Search for the cell housing the specified text and yield its (X, Y) center coordinate. 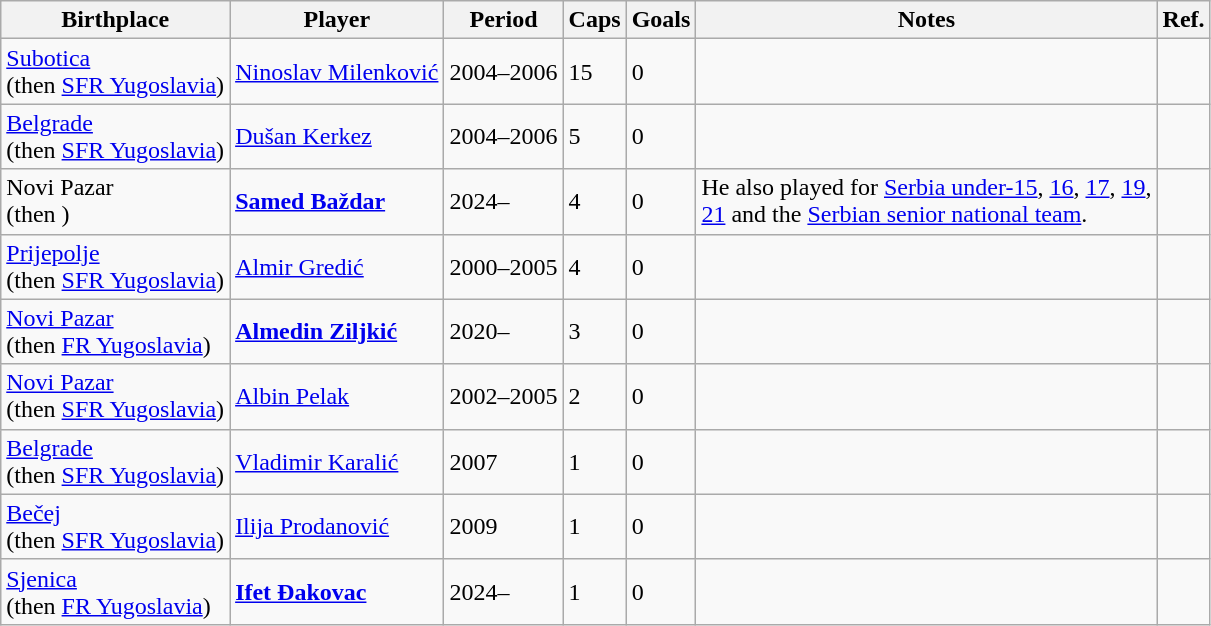
Samed Baždar (337, 202)
Ilija Prodanović (337, 526)
Vladimir Karalić (337, 462)
Dušan Kerkez (337, 136)
Goals (661, 20)
Sjenica(then FR Yugoslavia) (116, 592)
Novi Pazar(then FR Yugoslavia) (116, 332)
2007 (504, 462)
2000–2005 (504, 266)
2 (594, 396)
2020– (504, 332)
3 (594, 332)
Bečej (then SFR Yugoslavia) (116, 526)
Birthplace (116, 20)
5 (594, 136)
Notes (926, 20)
Subotica (then SFR Yugoslavia) (116, 72)
Period (504, 20)
2002–2005 (504, 396)
Novi Pazar (then SFR Yugoslavia) (116, 396)
Novi Pazar (then ) (116, 202)
2009 (504, 526)
Almir Gredić (337, 266)
Ref. (1184, 20)
Caps (594, 20)
Player (337, 20)
Ifet Đakovac (337, 592)
Albin Pelak (337, 396)
He also played for Serbia under-15, 16, 17, 19,21 and the Serbian senior national team. (926, 202)
Almedin Ziljkić (337, 332)
15 (594, 72)
Ninoslav Milenković (337, 72)
Prijepolje (then SFR Yugoslavia) (116, 266)
